Scan for the cell matching the given text and deliver its (x, y) coordinate at center. 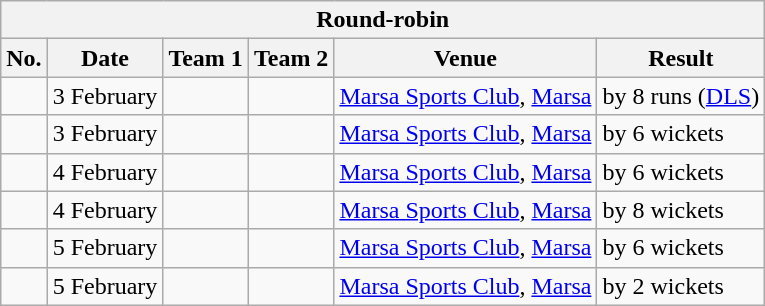
Round-robin (383, 20)
No. (24, 58)
Team 1 (206, 58)
Result (681, 58)
by 2 wickets (681, 286)
Date (105, 58)
Team 2 (291, 58)
by 8 runs (DLS) (681, 96)
by 8 wickets (681, 210)
Venue (466, 58)
